Detect which cell encompasses the target text, then output its (x, y) center coordinate. 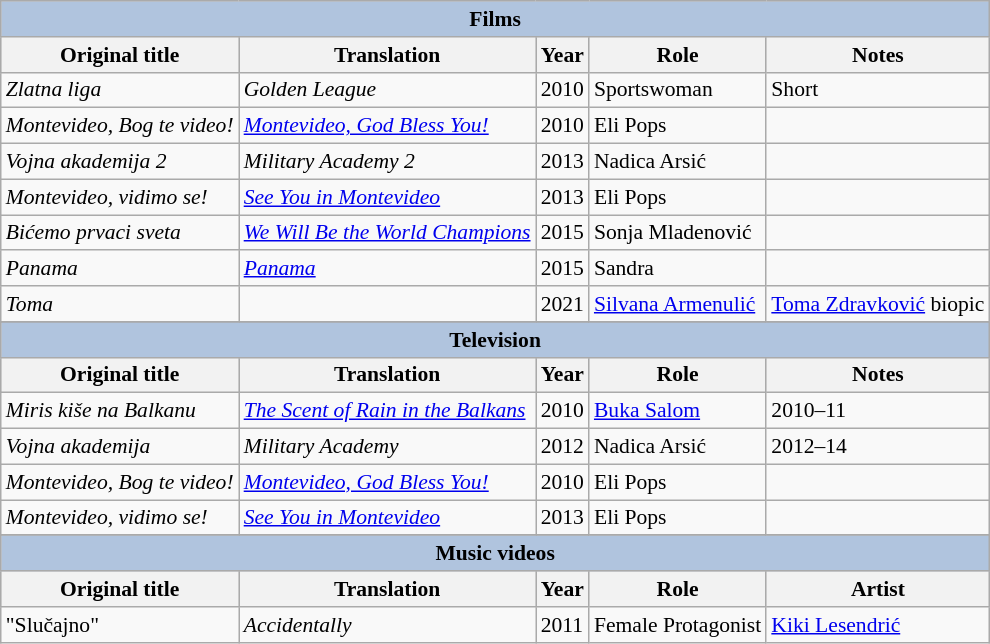
Toma (120, 304)
"Slučajno" (120, 625)
2011 (562, 625)
2012 (562, 447)
Sportswoman (678, 90)
Films (496, 19)
Sandra (678, 269)
Kiki Lesendrić (878, 625)
Miris kiše na Balkanu (120, 411)
Buka Salom (678, 411)
Bićemo prvaci sveta (120, 233)
Sonja Mladenović (678, 233)
Short (878, 90)
Music videos (496, 554)
The Scent of Rain in the Balkans (388, 411)
Artist (878, 589)
Silvana Armenulić (678, 304)
Female Protagonist (678, 625)
Accidentally (388, 625)
2010–11 (878, 411)
Vojna akademija (120, 447)
Military Academy 2 (388, 162)
Toma Zdravković biopic (878, 304)
Golden League (388, 90)
Zlatna liga (120, 90)
2021 (562, 304)
We Will Be the World Champions (388, 233)
2012–14 (878, 447)
Vojna akademija 2 (120, 162)
Television (496, 340)
Military Academy (388, 447)
